Output the (X, Y) coordinate of the center of the cell containing the given text.  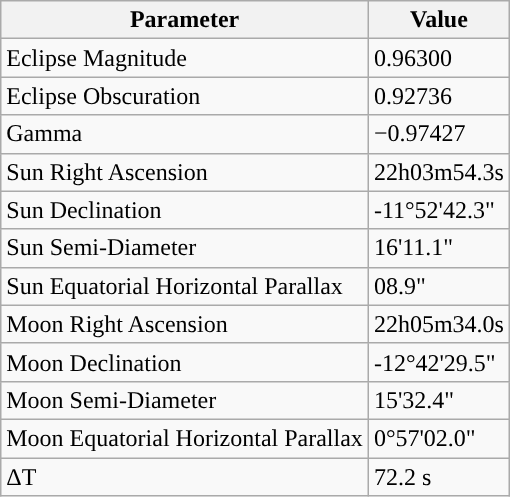
16'11.1" (438, 248)
Sun Equatorial Horizontal Parallax (185, 286)
08.9" (438, 286)
Parameter (185, 20)
Eclipse Magnitude (185, 58)
Moon Right Ascension (185, 324)
Sun Right Ascension (185, 172)
-12°42'29.5" (438, 362)
Gamma (185, 134)
72.2 s (438, 477)
-11°52'42.3" (438, 210)
Eclipse Obscuration (185, 96)
−0.97427 (438, 134)
Moon Declination (185, 362)
Moon Semi-Diameter (185, 400)
Moon Equatorial Horizontal Parallax (185, 438)
0°57'02.0" (438, 438)
Value (438, 20)
0.96300 (438, 58)
22h03m54.3s (438, 172)
15'32.4" (438, 400)
Sun Semi-Diameter (185, 248)
Sun Declination (185, 210)
22h05m34.0s (438, 324)
0.92736 (438, 96)
ΔT (185, 477)
